Search for the cell housing the specified text and yield its (X, Y) center coordinate. 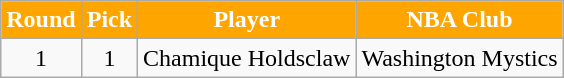
Round (41, 20)
Player (247, 20)
Pick (109, 20)
Washington Mystics (460, 58)
Chamique Holdsclaw (247, 58)
NBA Club (460, 20)
